Determine the [X, Y] coordinate at the center of the cell enclosing the given text.  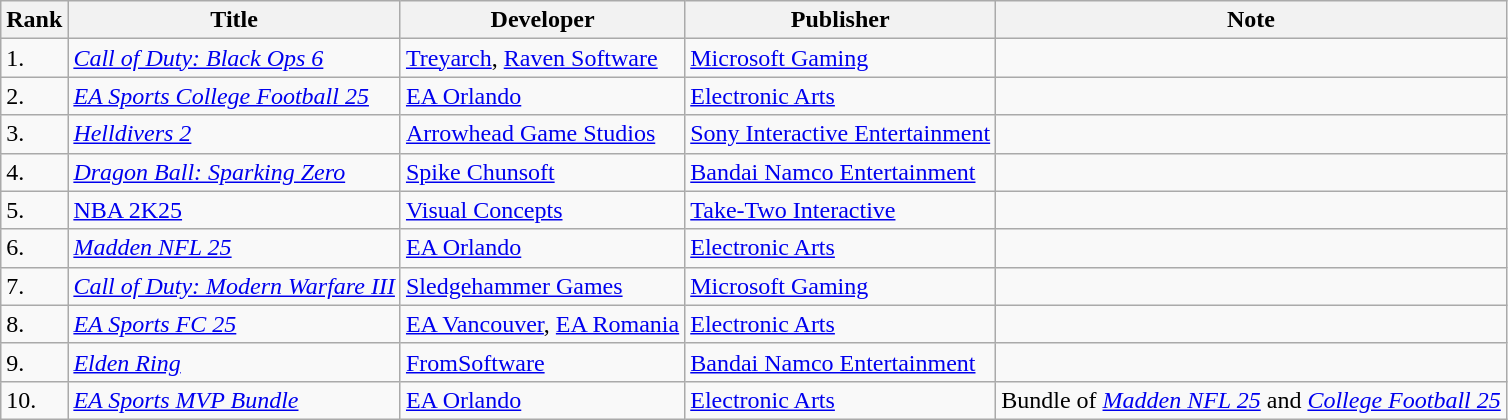
1. [34, 58]
Call of Duty: Black Ops 6 [234, 58]
EA Vancouver, EA Romania [542, 324]
Spike Chunsoft [542, 172]
Developer [542, 20]
Arrowhead Game Studios [542, 134]
Rank [34, 20]
4. [34, 172]
10. [34, 400]
Dragon Ball: Sparking Zero [234, 172]
FromSoftware [542, 362]
Treyarch, Raven Software [542, 58]
Publisher [840, 20]
Madden NFL 25 [234, 248]
9. [34, 362]
Bundle of Madden NFL 25 and College Football 25 [1252, 400]
Note [1252, 20]
Sony Interactive Entertainment [840, 134]
NBA 2K25 [234, 210]
Call of Duty: Modern Warfare III [234, 286]
Helldivers 2 [234, 134]
Title [234, 20]
3. [34, 134]
Visual Concepts [542, 210]
7. [34, 286]
Take-Two Interactive [840, 210]
6. [34, 248]
2. [34, 96]
EA Sports MVP Bundle [234, 400]
Elden Ring [234, 362]
5. [34, 210]
8. [34, 324]
Sledgehammer Games [542, 286]
EA Sports FC 25 [234, 324]
EA Sports College Football 25 [234, 96]
